Detect which cell encompasses the target text, then output its [X, Y] center coordinate. 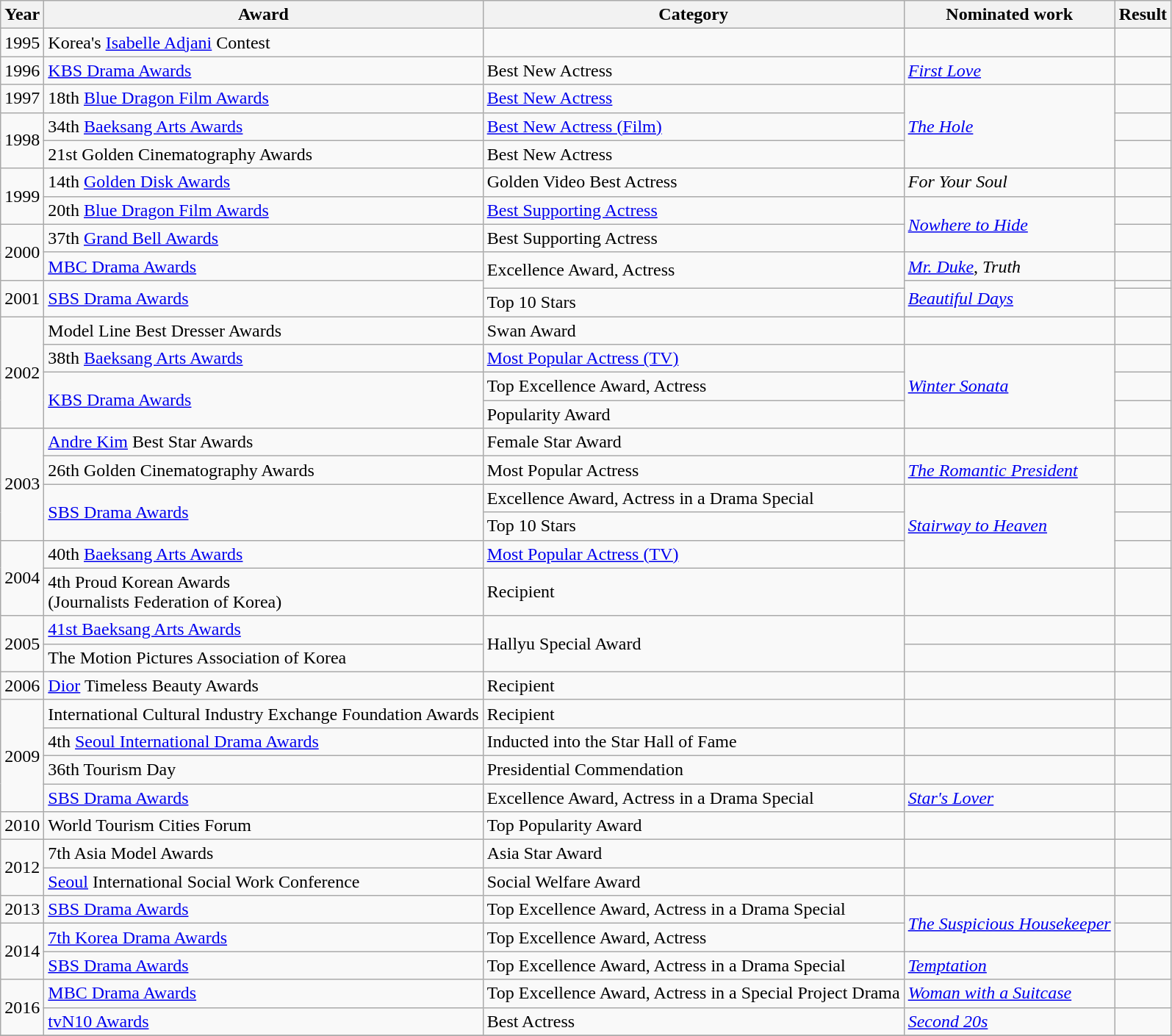
2004 [22, 578]
Mr. Duke, Truth [1010, 266]
26th Golden Cinematography Awards [263, 470]
Star's Lover [1010, 797]
Golden Video Best Actress [694, 182]
Top Popularity Award [694, 826]
Dior Timeless Beauty Awards [263, 686]
Inducted into the Star Hall of Fame [694, 741]
Best Actress [694, 1021]
Social Welfare Award [694, 882]
The Suspicious Housekeeper [1010, 924]
Model Line Best Dresser Awards [263, 330]
2012 [22, 868]
1998 [22, 140]
Nowhere to Hide [1010, 224]
Korea's Isabelle Adjani Contest [263, 43]
Best New Actress (Film) [694, 126]
20th Blue Dragon Film Awards [263, 210]
Swan Award [694, 330]
Presidential Commendation [694, 769]
2014 [22, 952]
1997 [22, 98]
Category [694, 15]
Stairway to Heaven [1010, 526]
2013 [22, 910]
2005 [22, 644]
2000 [22, 252]
Woman with a Suitcase [1010, 993]
38th Baeksang Arts Awards [263, 359]
Andre Kim Best Star Awards [263, 442]
34th Baeksang Arts Awards [263, 126]
21st Golden Cinematography Awards [263, 154]
Beautiful Days [1010, 298]
Female Star Award [694, 442]
1996 [22, 71]
Nominated work [1010, 15]
4th Proud Korean Awards (Journalists Federation of Korea) [263, 592]
2003 [22, 484]
14th Golden Disk Awards [263, 182]
Top Excellence Award, Actress in a Special Project Drama [694, 993]
2002 [22, 372]
36th Tourism Day [263, 769]
2006 [22, 686]
Year [22, 15]
2010 [22, 826]
1995 [22, 43]
7th Asia Model Awards [263, 854]
37th Grand Bell Awards [263, 238]
2009 [22, 755]
Asia Star Award [694, 854]
The Romantic President [1010, 470]
41st Baeksang Arts Awards [263, 630]
Most Popular Actress [694, 470]
Excellence Award, Actress [694, 270]
Temptation [1010, 965]
For Your Soul [1010, 182]
The Motion Pictures Association of Korea [263, 658]
Seoul International Social Work Conference [263, 882]
World Tourism Cities Forum [263, 826]
International Cultural Industry Exchange Foundation Awards [263, 713]
Award [263, 15]
The Hole [1010, 126]
2016 [22, 1007]
18th Blue Dragon Film Awards [263, 98]
Result [1143, 15]
40th Baeksang Arts Awards [263, 554]
First Love [1010, 71]
Popularity Award [694, 414]
Winter Sonata [1010, 386]
Second 20s [1010, 1021]
7th Korea Drama Awards [263, 938]
Hallyu Special Award [694, 644]
1999 [22, 196]
4th Seoul International Drama Awards [263, 741]
tvN10 Awards [263, 1021]
2001 [22, 298]
